Determine the (X, Y) coordinate at the center of the cell enclosing the given text.  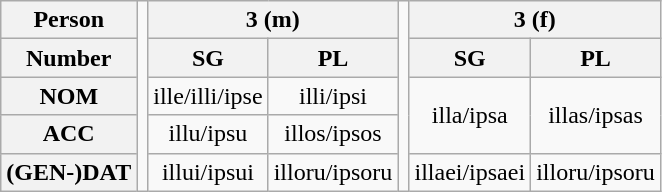
illaei/ipsaei (470, 172)
illui/ipsui (208, 172)
(GEN-)DAT (69, 172)
illa/ipsa (470, 115)
3 (m) (273, 20)
Person (69, 20)
ille/illi/ipse (208, 96)
Number (69, 58)
3 (f) (534, 20)
illos/ipsos (333, 134)
illu/ipsu (208, 134)
NOM (69, 96)
illi/ipsi (333, 96)
ACC (69, 134)
illas/ipsas (596, 115)
